Determine the (X, Y) coordinate at the center of the cell enclosing the given text.  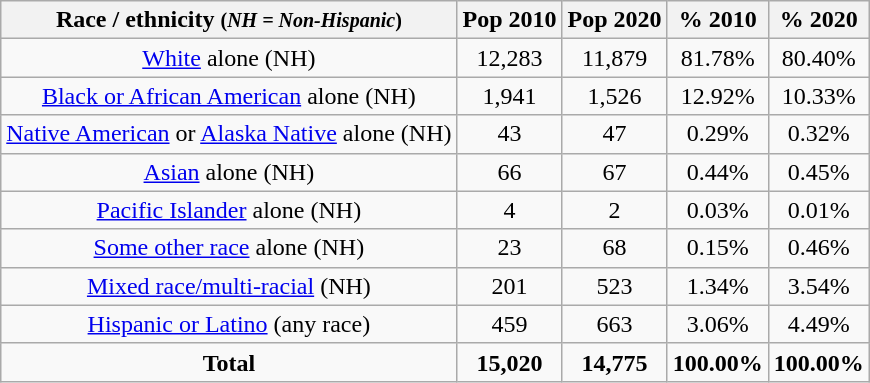
47 (614, 134)
11,879 (614, 58)
14,775 (614, 362)
663 (614, 324)
White alone (NH) (229, 58)
% 2020 (818, 20)
4.49% (818, 324)
2 (614, 210)
Pop 2020 (614, 20)
67 (614, 172)
1.34% (718, 286)
Pacific Islander alone (NH) (229, 210)
15,020 (510, 362)
4 (510, 210)
Pop 2010 (510, 20)
66 (510, 172)
0.03% (718, 210)
Some other race alone (NH) (229, 248)
1,526 (614, 96)
Hispanic or Latino (any race) (229, 324)
0.45% (818, 172)
12,283 (510, 58)
12.92% (718, 96)
0.01% (818, 210)
0.44% (718, 172)
Mixed race/multi-racial (NH) (229, 286)
0.29% (718, 134)
% 2010 (718, 20)
1,941 (510, 96)
Asian alone (NH) (229, 172)
Black or African American alone (NH) (229, 96)
0.32% (818, 134)
201 (510, 286)
0.15% (718, 248)
523 (614, 286)
0.46% (818, 248)
23 (510, 248)
80.40% (818, 58)
459 (510, 324)
10.33% (818, 96)
Total (229, 362)
81.78% (718, 58)
3.54% (818, 286)
3.06% (718, 324)
68 (614, 248)
43 (510, 134)
Race / ethnicity (NH = Non-Hispanic) (229, 20)
Native American or Alaska Native alone (NH) (229, 134)
